For the text-containing cell, return its midpoint in (x, y) coordinate format. 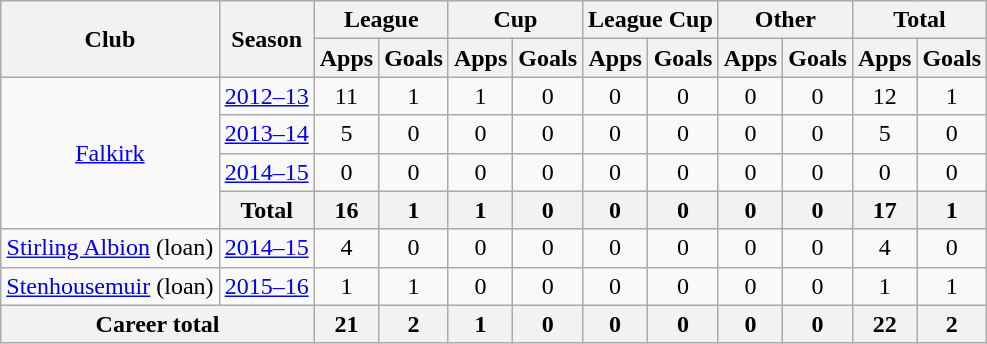
League Cup (651, 20)
12 (884, 96)
Stirling Albion (loan) (110, 248)
Stenhousemuir (loan) (110, 286)
2012–13 (266, 96)
22 (884, 324)
Season (266, 39)
16 (346, 210)
2013–14 (266, 134)
Cup (515, 20)
Club (110, 39)
Other (785, 20)
Career total (158, 324)
21 (346, 324)
Falkirk (110, 153)
11 (346, 96)
League (381, 20)
2015–16 (266, 286)
17 (884, 210)
